Capture the cell that displays the provided text and extract its [X, Y] central coordinate. 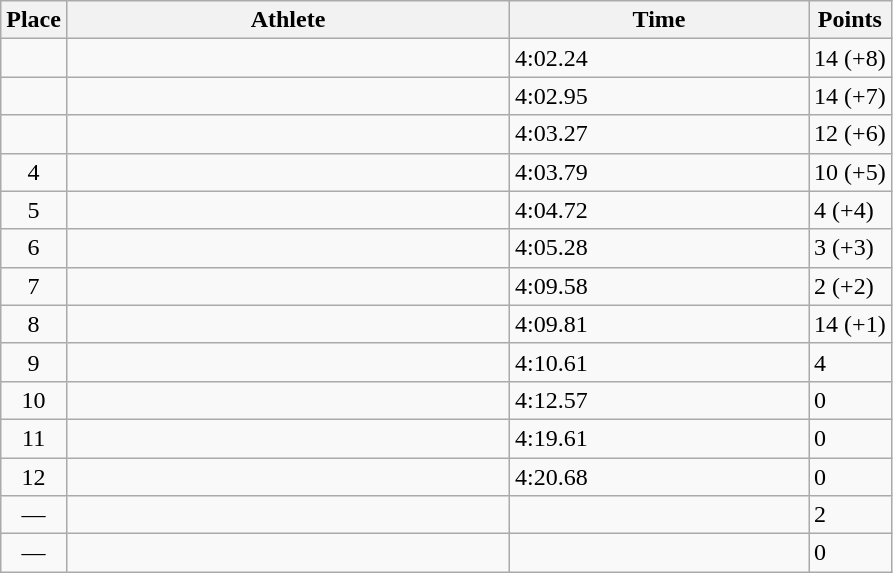
4:05.28 [660, 248]
4:10.61 [660, 362]
14 (+1) [850, 324]
4:03.79 [660, 172]
2 (+2) [850, 286]
4:09.81 [660, 324]
4:02.24 [660, 58]
10 (+5) [850, 172]
4 (+4) [850, 210]
14 (+8) [850, 58]
4:04.72 [660, 210]
4:19.61 [660, 438]
2 [850, 515]
14 (+7) [850, 96]
4:09.58 [660, 286]
12 [34, 477]
7 [34, 286]
9 [34, 362]
12 (+6) [850, 134]
Points [850, 20]
8 [34, 324]
Place [34, 20]
4:03.27 [660, 134]
Time [660, 20]
4:02.95 [660, 96]
Athlete [288, 20]
6 [34, 248]
4:20.68 [660, 477]
10 [34, 400]
11 [34, 438]
5 [34, 210]
4:12.57 [660, 400]
3 (+3) [850, 248]
